Capture the cell that displays the provided text and extract its [x, y] central coordinate. 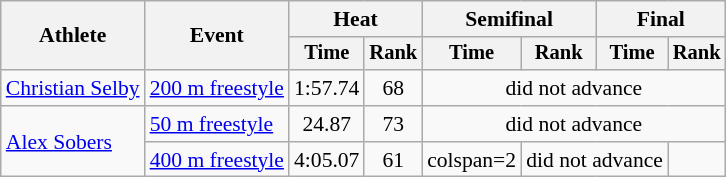
1:57.74 [326, 88]
200 m freestyle [217, 88]
68 [393, 88]
Event [217, 36]
50 m freestyle [217, 124]
Christian Selby [73, 88]
Heat [356, 19]
Alex Sobers [73, 142]
24.87 [326, 124]
Semifinal [509, 19]
73 [393, 124]
Athlete [73, 36]
Final [660, 19]
